Pinpoint the cell where the given text exists, returning its [x, y] midpoint coordinate. 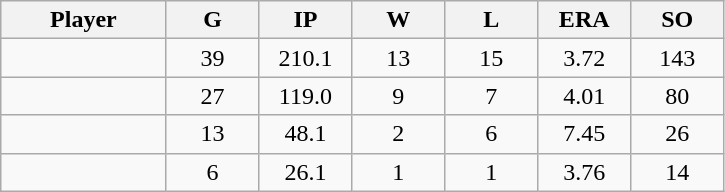
119.0 [306, 96]
143 [678, 58]
210.1 [306, 58]
4.01 [584, 96]
W [398, 20]
26.1 [306, 172]
ERA [584, 20]
7.45 [584, 134]
G [212, 20]
2 [398, 134]
SO [678, 20]
9 [398, 96]
IP [306, 20]
27 [212, 96]
15 [492, 58]
14 [678, 172]
26 [678, 134]
48.1 [306, 134]
Player [84, 20]
3.76 [584, 172]
80 [678, 96]
39 [212, 58]
L [492, 20]
7 [492, 96]
3.72 [584, 58]
